Detect which cell encompasses the target text, then output its (X, Y) center coordinate. 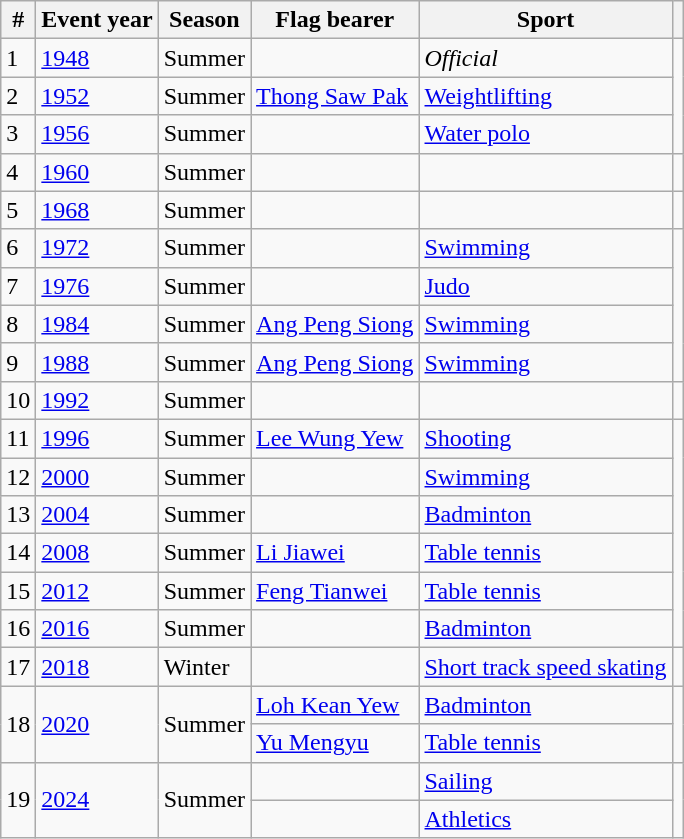
2 (18, 96)
13 (18, 515)
Short track speed skating (546, 667)
1972 (97, 248)
1984 (97, 324)
2020 (97, 724)
4 (18, 172)
Judo (546, 286)
11 (18, 438)
Shooting (546, 438)
9 (18, 362)
15 (18, 591)
1952 (97, 96)
Thong Saw Pak (335, 96)
1996 (97, 438)
Weightlifting (546, 96)
Li Jiawei (335, 553)
5 (18, 210)
7 (18, 286)
Loh Kean Yew (335, 705)
16 (18, 629)
2024 (97, 800)
10 (18, 400)
17 (18, 667)
Athletics (546, 819)
Official (546, 58)
2000 (97, 477)
Water polo (546, 134)
Flag bearer (335, 20)
1968 (97, 210)
1992 (97, 400)
Yu Mengyu (335, 743)
1956 (97, 134)
Season (204, 20)
1976 (97, 286)
6 (18, 248)
# (18, 20)
Feng Tianwei (335, 591)
12 (18, 477)
1988 (97, 362)
14 (18, 553)
1948 (97, 58)
3 (18, 134)
2016 (97, 629)
Sport (546, 20)
Lee Wung Yew (335, 438)
19 (18, 800)
1960 (97, 172)
Sailing (546, 781)
8 (18, 324)
2004 (97, 515)
2008 (97, 553)
18 (18, 724)
Event year (97, 20)
1 (18, 58)
2012 (97, 591)
Winter (204, 667)
2018 (97, 667)
